From the cell containing the given text, extract its center point as [X, Y] coordinate. 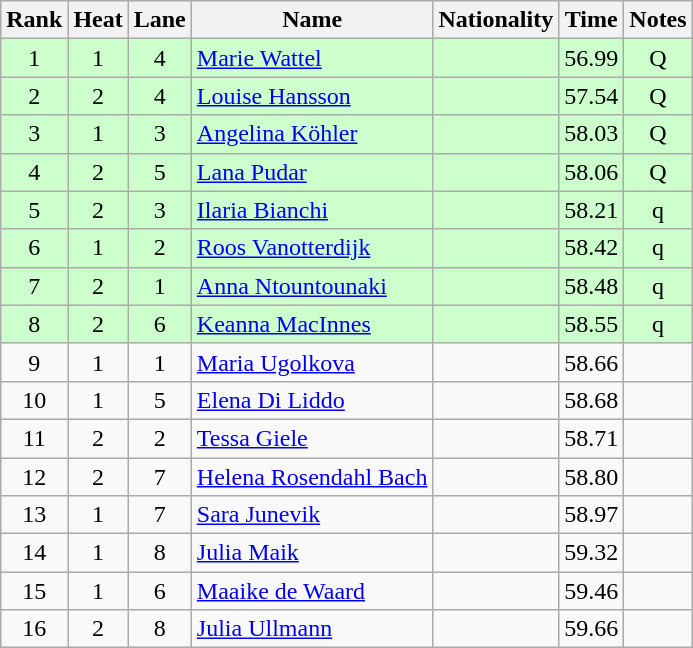
Sara Junevik [312, 515]
56.99 [592, 58]
58.06 [592, 172]
Helena Rosendahl Bach [312, 477]
9 [34, 362]
Keanna MacInnes [312, 324]
15 [34, 591]
Lana Pudar [312, 172]
Name [312, 20]
14 [34, 553]
Anna Ntountounaki [312, 286]
58.21 [592, 210]
59.32 [592, 553]
Maaike de Waard [312, 591]
Rank [34, 20]
58.97 [592, 515]
59.66 [592, 629]
13 [34, 515]
57.54 [592, 96]
58.48 [592, 286]
Julia Maik [312, 553]
Marie Wattel [312, 58]
Ilaria Bianchi [312, 210]
58.42 [592, 248]
Maria Ugolkova [312, 362]
12 [34, 477]
Lane [160, 20]
59.46 [592, 591]
58.03 [592, 134]
58.68 [592, 400]
58.71 [592, 438]
Angelina Köhler [312, 134]
10 [34, 400]
58.80 [592, 477]
16 [34, 629]
Notes [658, 20]
58.55 [592, 324]
Nationality [496, 20]
Louise Hansson [312, 96]
Heat [98, 20]
Elena Di Liddo [312, 400]
Roos Vanotterdijk [312, 248]
Time [592, 20]
Julia Ullmann [312, 629]
Tessa Giele [312, 438]
58.66 [592, 362]
11 [34, 438]
